Identify which cell holds the provided text, then report its (X, Y) central coordinate. 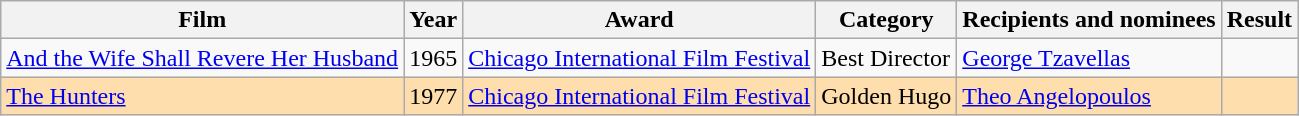
Category (886, 20)
George Tzavellas (1089, 58)
1965 (434, 58)
1977 (434, 96)
Year (434, 20)
And the Wife Shall Revere Her Husband (202, 58)
Best Director (886, 58)
Theo Angelopoulos (1089, 96)
Recipients and nominees (1089, 20)
Film (202, 20)
The Hunters (202, 96)
Golden Hugo (886, 96)
Result (1259, 20)
Award (640, 20)
